Return the (x, y) coordinate for the center point of the cell that contains the specified text.  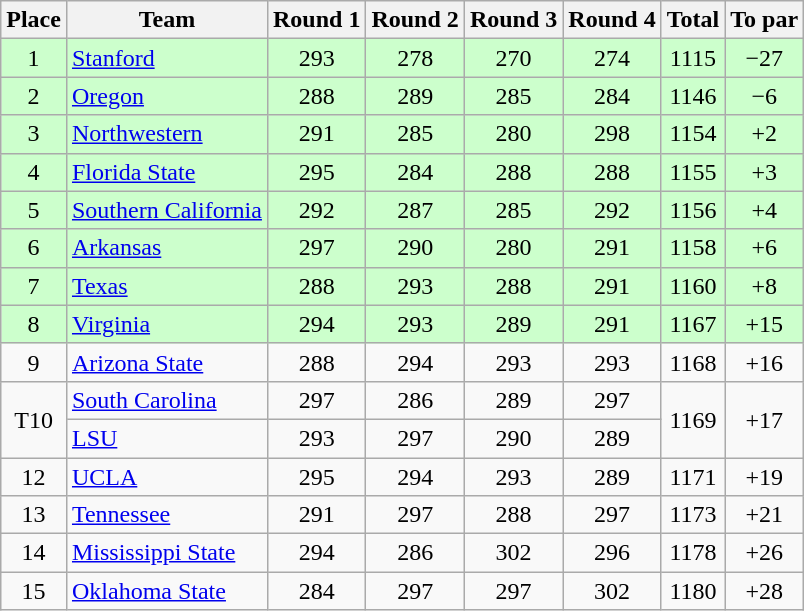
1168 (693, 362)
1154 (693, 134)
1156 (693, 210)
To par (764, 20)
Mississippi State (166, 553)
+4 (764, 210)
14 (34, 553)
UCLA (166, 477)
1 (34, 58)
3 (34, 134)
−6 (764, 96)
1169 (693, 419)
7 (34, 286)
Round 4 (612, 20)
+26 (764, 553)
1173 (693, 515)
1171 (693, 477)
Place (34, 20)
T10 (34, 419)
Arkansas (166, 248)
270 (513, 58)
1167 (693, 324)
1178 (693, 553)
Virginia (166, 324)
+15 (764, 324)
296 (612, 553)
298 (612, 134)
278 (415, 58)
South Carolina (166, 400)
Southern California (166, 210)
Texas (166, 286)
274 (612, 58)
2 (34, 96)
13 (34, 515)
−27 (764, 58)
Round 3 (513, 20)
Oregon (166, 96)
+3 (764, 172)
9 (34, 362)
+2 (764, 134)
15 (34, 591)
Tennessee (166, 515)
+8 (764, 286)
Florida State (166, 172)
Northwestern (166, 134)
LSU (166, 438)
287 (415, 210)
1158 (693, 248)
8 (34, 324)
5 (34, 210)
Round 1 (316, 20)
+6 (764, 248)
+21 (764, 515)
+17 (764, 419)
12 (34, 477)
Round 2 (415, 20)
Team (166, 20)
1160 (693, 286)
Total (693, 20)
1115 (693, 58)
1146 (693, 96)
+28 (764, 591)
1155 (693, 172)
4 (34, 172)
Oklahoma State (166, 591)
1180 (693, 591)
6 (34, 248)
+16 (764, 362)
Stanford (166, 58)
Arizona State (166, 362)
+19 (764, 477)
